Locate the cell with the specified text and output its [X, Y] center coordinate. 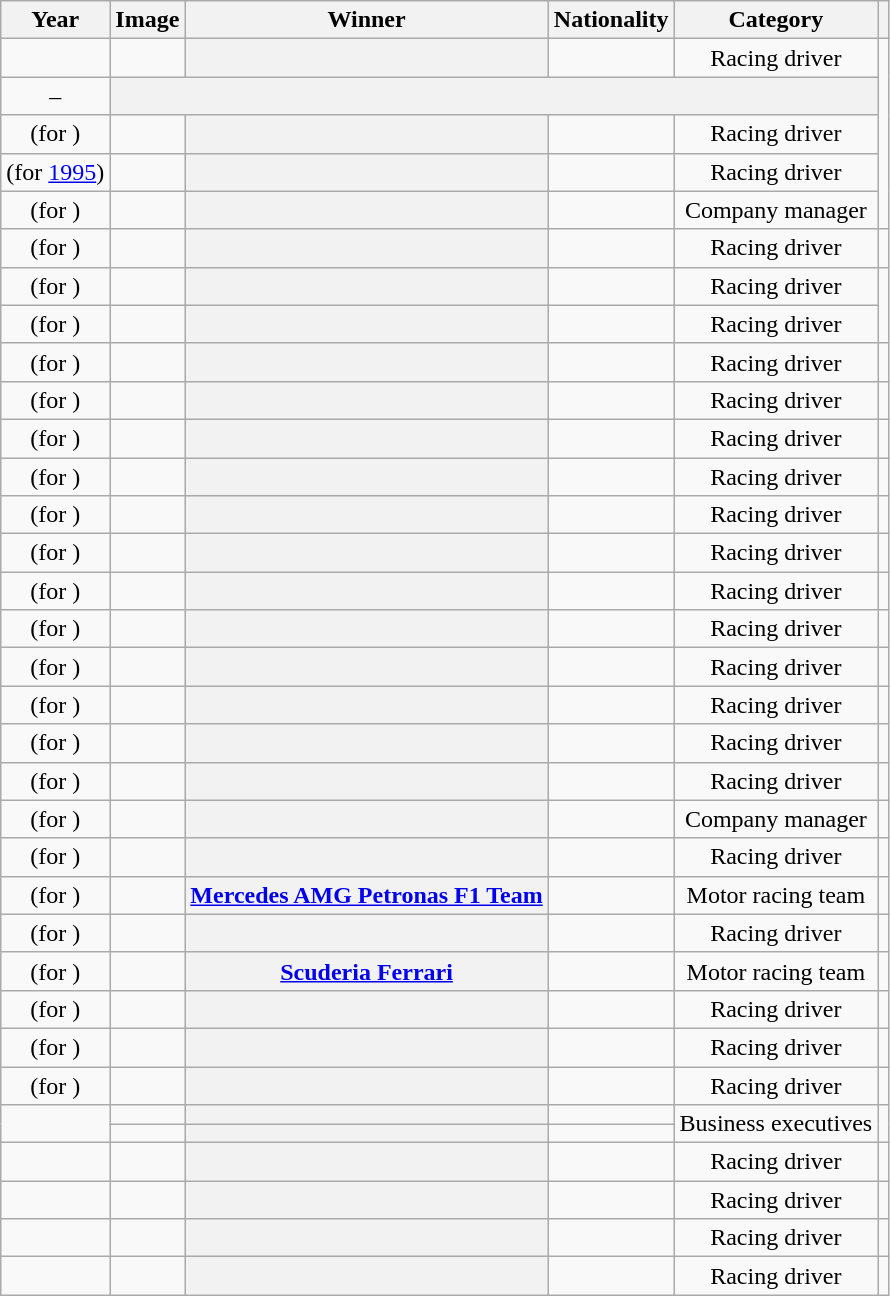
Year [56, 20]
Image [148, 20]
Nationality [611, 20]
Business executives [776, 1124]
Category [776, 20]
Mercedes AMG Petronas F1 Team [366, 895]
(for 1995) [56, 172]
Scuderia Ferrari [366, 971]
Winner [366, 20]
– [56, 96]
